Determine the (X, Y) coordinate at the center of the cell enclosing the given text.  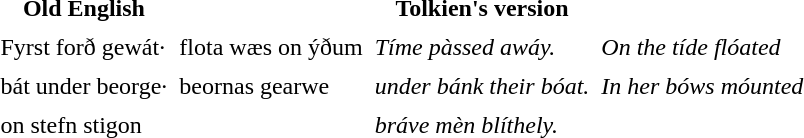
Tíme pàssed awáy. (482, 47)
flota wæs on ýðum (271, 47)
under bánk their bóat. (482, 86)
beornas gearwe (271, 86)
